Identify which cell holds the provided text, then report its (X, Y) central coordinate. 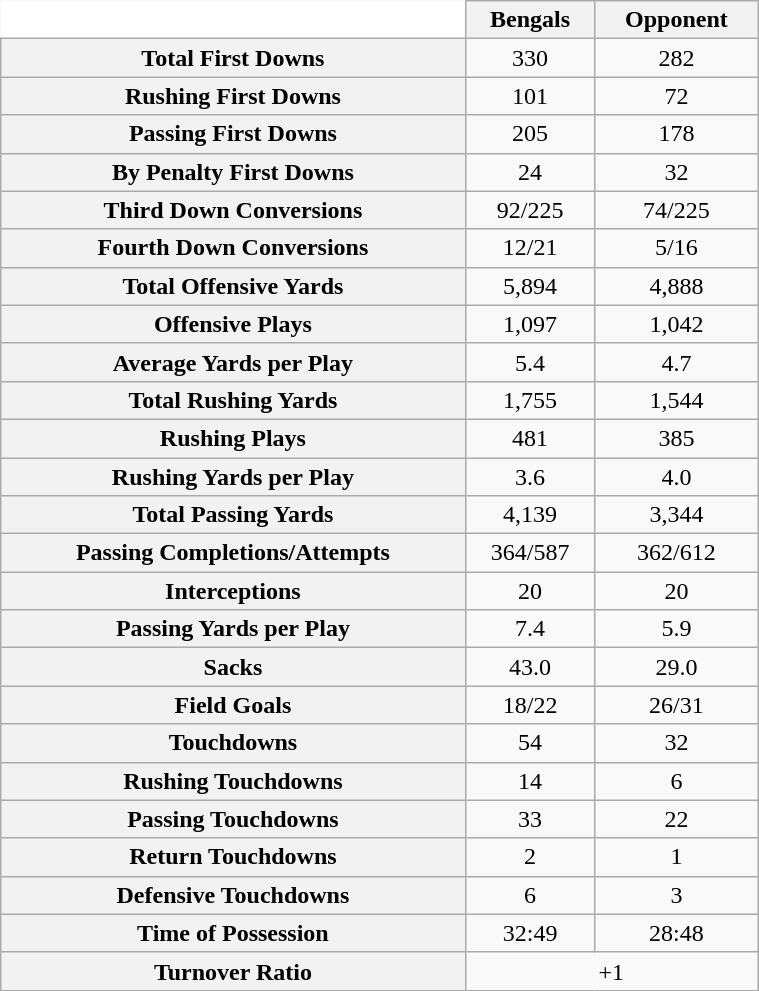
Interceptions (233, 591)
92/225 (530, 210)
Total Passing Yards (233, 515)
1,097 (530, 324)
Total Rushing Yards (233, 400)
Rushing Yards per Play (233, 477)
14 (530, 781)
2 (530, 857)
54 (530, 743)
362/612 (676, 553)
Average Yards per Play (233, 362)
3,344 (676, 515)
5.9 (676, 629)
+1 (612, 971)
Bengals (530, 20)
24 (530, 172)
Rushing Touchdowns (233, 781)
330 (530, 58)
12/21 (530, 248)
74/225 (676, 210)
1,755 (530, 400)
Time of Possession (233, 933)
3 (676, 895)
282 (676, 58)
32:49 (530, 933)
481 (530, 438)
Passing First Downs (233, 134)
205 (530, 134)
Touchdowns (233, 743)
Opponent (676, 20)
Fourth Down Conversions (233, 248)
3.6 (530, 477)
5/16 (676, 248)
Rushing First Downs (233, 96)
1 (676, 857)
101 (530, 96)
Field Goals (233, 705)
1,042 (676, 324)
Offensive Plays (233, 324)
29.0 (676, 667)
Rushing Plays (233, 438)
Turnover Ratio (233, 971)
Passing Touchdowns (233, 819)
Total First Downs (233, 58)
22 (676, 819)
Return Touchdowns (233, 857)
43.0 (530, 667)
18/22 (530, 705)
33 (530, 819)
28:48 (676, 933)
Passing Completions/Attempts (233, 553)
364/587 (530, 553)
5.4 (530, 362)
4.7 (676, 362)
178 (676, 134)
Passing Yards per Play (233, 629)
5,894 (530, 286)
Third Down Conversions (233, 210)
26/31 (676, 705)
385 (676, 438)
By Penalty First Downs (233, 172)
Total Offensive Yards (233, 286)
4.0 (676, 477)
4,139 (530, 515)
Defensive Touchdowns (233, 895)
72 (676, 96)
Sacks (233, 667)
1,544 (676, 400)
7.4 (530, 629)
4,888 (676, 286)
